Provide the (x, y) coordinate of the cell's center where the given text is located.  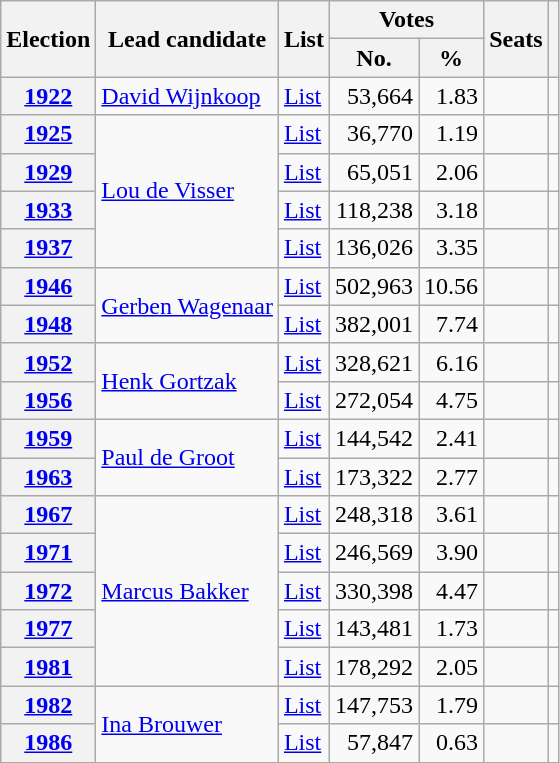
3.35 (452, 248)
2.41 (452, 438)
4.47 (452, 591)
1933 (48, 210)
1948 (48, 324)
178,292 (374, 667)
Votes (406, 20)
1922 (48, 96)
2.06 (452, 172)
3.61 (452, 515)
Lead candidate (188, 39)
1.79 (452, 705)
3.90 (452, 553)
272,054 (374, 400)
246,569 (374, 553)
1937 (48, 248)
1981 (48, 667)
2.77 (452, 477)
1977 (48, 629)
4.75 (452, 400)
1952 (48, 362)
118,238 (374, 210)
1.83 (452, 96)
10.56 (452, 286)
1986 (48, 743)
173,322 (374, 477)
1982 (48, 705)
Lou de Visser (188, 191)
3.18 (452, 210)
65,051 (374, 172)
143,481 (374, 629)
328,621 (374, 362)
No. (374, 58)
% (452, 58)
Marcus Bakker (188, 591)
Gerben Wagenaar (188, 305)
330,398 (374, 591)
7.74 (452, 324)
1929 (48, 172)
0.63 (452, 743)
2.05 (452, 667)
1967 (48, 515)
6.16 (452, 362)
1971 (48, 553)
1.73 (452, 629)
Paul de Groot (188, 457)
57,847 (374, 743)
53,664 (374, 96)
1925 (48, 134)
147,753 (374, 705)
Seats (516, 39)
248,318 (374, 515)
1972 (48, 591)
Ina Brouwer (188, 724)
1963 (48, 477)
Henk Gortzak (188, 381)
382,001 (374, 324)
1.19 (452, 134)
144,542 (374, 438)
1956 (48, 400)
36,770 (374, 134)
502,963 (374, 286)
1946 (48, 286)
David Wijnkoop (188, 96)
136,026 (374, 248)
Election (48, 39)
1959 (48, 438)
